For the text-containing cell, return its midpoint in [x, y] coordinate format. 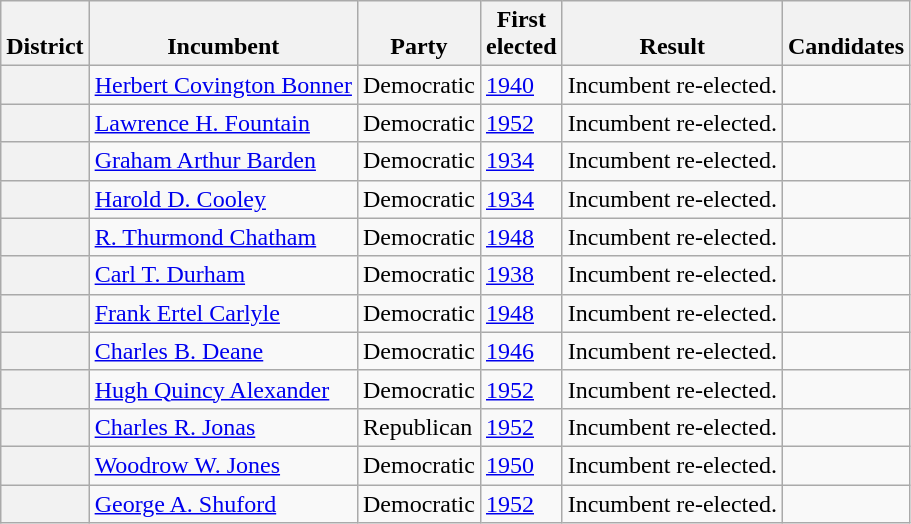
Firstelected [521, 34]
Republican [418, 427]
Harold D. Cooley [223, 199]
R. Thurmond Chatham [223, 237]
Herbert Covington Bonner [223, 85]
Graham Arthur Barden [223, 161]
1950 [521, 465]
Charles B. Deane [223, 351]
Candidates [846, 34]
Hugh Quincy Alexander [223, 389]
1946 [521, 351]
Carl T. Durham [223, 275]
Party [418, 34]
District [45, 34]
George A. Shuford [223, 503]
Woodrow W. Jones [223, 465]
Result [672, 34]
Frank Ertel Carlyle [223, 313]
Charles R. Jonas [223, 427]
Lawrence H. Fountain [223, 123]
Incumbent [223, 34]
1938 [521, 275]
1940 [521, 85]
